Identify which cell holds the provided text, then report its [x, y] central coordinate. 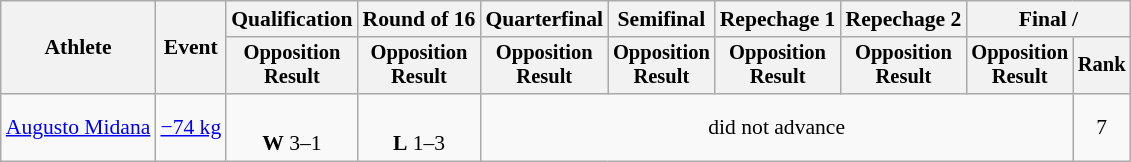
Qualification [292, 19]
−74 kg [190, 128]
Round of 16 [420, 19]
7 [1102, 128]
Semifinal [662, 19]
Event [190, 48]
did not advance [776, 128]
W 3–1 [292, 128]
Final / [1048, 19]
Athlete [78, 48]
Rank [1102, 66]
Repechage 1 [778, 19]
Repechage 2 [903, 19]
Augusto Midana [78, 128]
L 1–3 [420, 128]
Quarterfinal [544, 19]
